Provide the [x, y] coordinate of the cell's center where the given text is located.  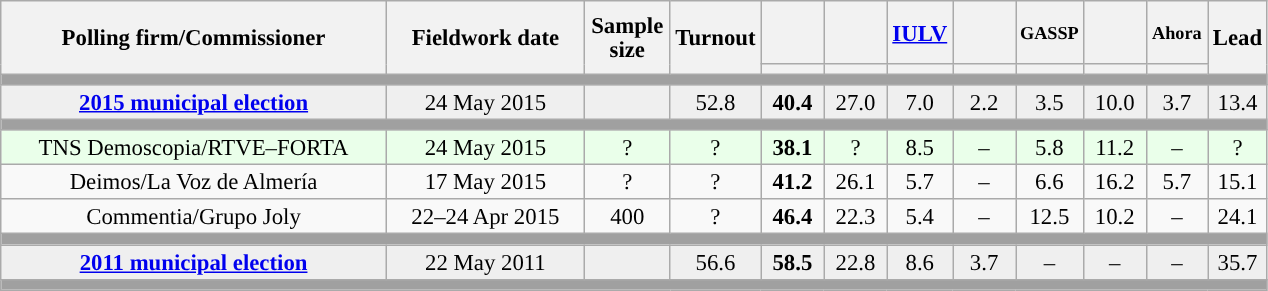
24.1 [1238, 218]
56.6 [716, 262]
11.2 [1114, 148]
22 May 2011 [485, 262]
6.6 [1050, 182]
41.2 [792, 182]
10.0 [1114, 102]
38.1 [792, 148]
26.1 [856, 182]
Lead [1238, 38]
Commentia/Grupo Joly [194, 218]
22–24 Apr 2015 [485, 218]
2011 municipal election [194, 262]
40.4 [792, 102]
7.0 [920, 102]
10.2 [1114, 218]
8.5 [920, 148]
15.1 [1238, 182]
IULV [920, 32]
22.8 [856, 262]
Sample size [627, 38]
TNS Demoscopia/RTVE–FORTA [194, 148]
3.5 [1050, 102]
16.2 [1114, 182]
5.8 [1050, 148]
17 May 2015 [485, 182]
Turnout [716, 38]
Ahora [1176, 32]
13.4 [1238, 102]
400 [627, 218]
2.2 [984, 102]
22.3 [856, 218]
Polling firm/Commissioner [194, 38]
12.5 [1050, 218]
GASSP [1050, 32]
5.4 [920, 218]
52.8 [716, 102]
2015 municipal election [194, 102]
8.6 [920, 262]
Fieldwork date [485, 38]
46.4 [792, 218]
35.7 [1238, 262]
27.0 [856, 102]
58.5 [792, 262]
Deimos/La Voz de Almería [194, 182]
